Return (x, y) of the center of cell containing provided text 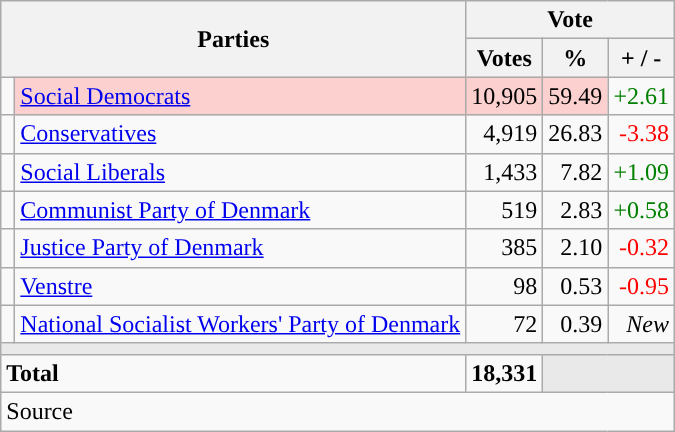
-0.95 (642, 286)
4,919 (504, 134)
+2.61 (642, 96)
0.53 (576, 286)
-3.38 (642, 134)
Venstre (240, 286)
0.39 (576, 324)
18,331 (504, 373)
1,433 (504, 172)
26.83 (576, 134)
Votes (504, 58)
10,905 (504, 96)
Vote (570, 20)
% (576, 58)
Social Democrats (240, 96)
98 (504, 286)
Source (338, 411)
-0.32 (642, 248)
+0.58 (642, 210)
Total (234, 373)
Conservatives (240, 134)
Parties (234, 39)
2.10 (576, 248)
72 (504, 324)
+1.09 (642, 172)
New (642, 324)
National Socialist Workers' Party of Denmark (240, 324)
385 (504, 248)
+ / - (642, 58)
7.82 (576, 172)
Social Liberals (240, 172)
59.49 (576, 96)
Justice Party of Denmark (240, 248)
2.83 (576, 210)
519 (504, 210)
Communist Party of Denmark (240, 210)
